Search for the cell housing the specified text and yield its (x, y) center coordinate. 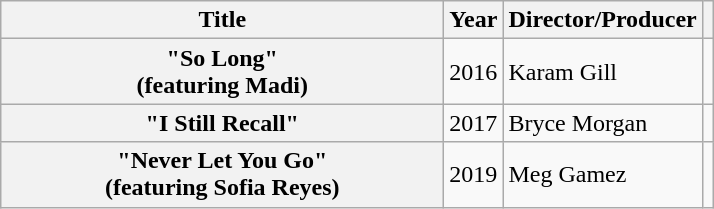
Director/Producer (602, 20)
"I Still Recall" (222, 123)
Meg Gamez (602, 174)
Year (474, 20)
"So Long"(featuring Madi) (222, 72)
Karam Gill (602, 72)
2017 (474, 123)
2016 (474, 72)
Bryce Morgan (602, 123)
Title (222, 20)
"Never Let You Go"(featuring Sofia Reyes) (222, 174)
2019 (474, 174)
